Return (X, Y) of the center of cell containing provided text 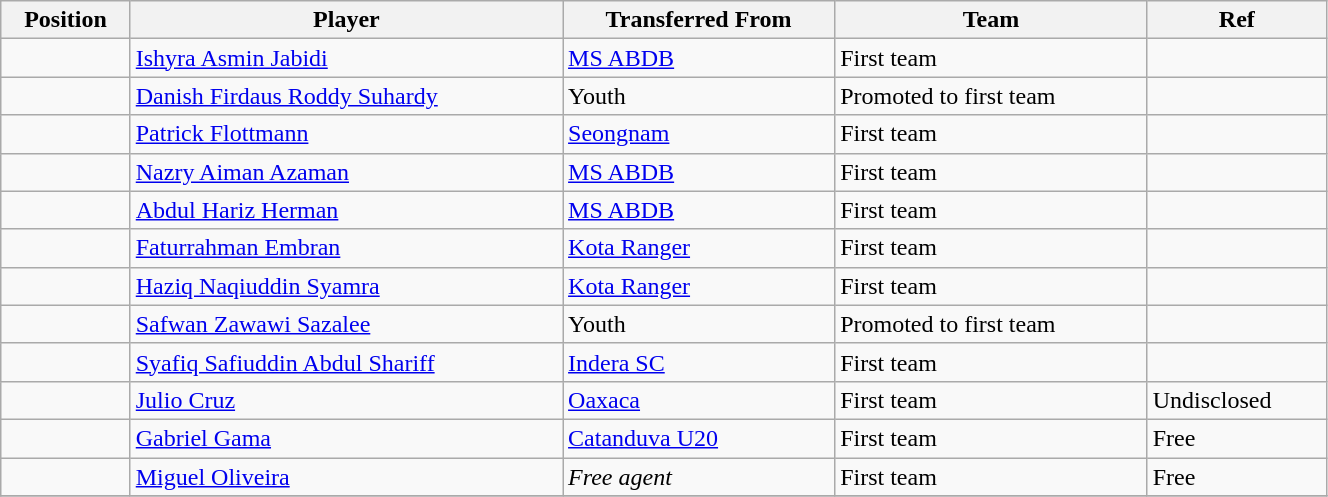
Player (346, 20)
Patrick Flottmann (346, 134)
Abdul Hariz Herman (346, 210)
Gabriel Gama (346, 438)
Julio Cruz (346, 400)
Faturrahman Embran (346, 248)
Nazry Aiman Azaman (346, 172)
Undisclosed (1236, 400)
Danish Firdaus Roddy Suhardy (346, 96)
Position (66, 20)
Oaxaca (699, 400)
Haziq Naqiuddin Syamra (346, 286)
Free agent (699, 477)
Ref (1236, 20)
Syafiq Safiuddin Abdul Shariff (346, 362)
Transferred From (699, 20)
Seongnam (699, 134)
Ishyra Asmin Jabidi (346, 58)
Safwan Zawawi Sazalee (346, 324)
Miguel Oliveira (346, 477)
Team (992, 20)
Indera SC (699, 362)
Catanduva U20 (699, 438)
